Determine the (x, y) coordinate at the center of the cell enclosing the given text.  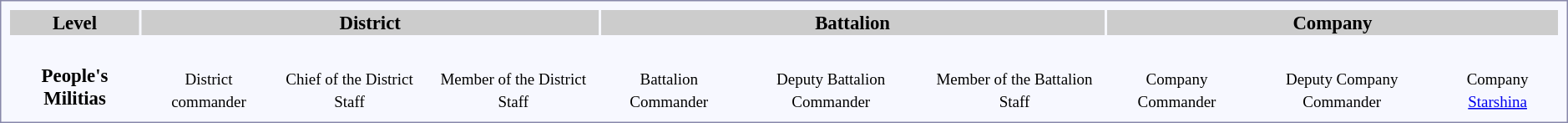
Member of the Battalion Staff (1014, 78)
District commander (209, 78)
People's Militias (75, 75)
District (370, 23)
Company Commander (1177, 78)
Deputy Battalion Commander (831, 78)
Company Starshina (1498, 78)
Member of the District Staff (513, 78)
Company (1333, 23)
Chief of the District Staff (349, 78)
Battalion (852, 23)
Battalion Commander (669, 78)
Deputy Company Commander (1342, 78)
Level (75, 23)
